Return the (x, y) coordinate for the center point of the cell that contains the specified text.  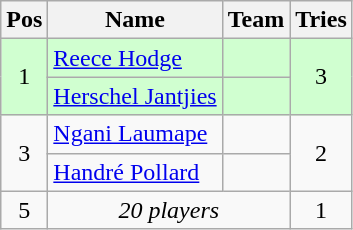
Name (135, 20)
2 (322, 153)
20 players (169, 210)
Reece Hodge (135, 58)
Herschel Jantjies (135, 96)
Team (256, 20)
5 (24, 210)
Ngani Laumape (135, 134)
Tries (322, 20)
Pos (24, 20)
Handré Pollard (135, 172)
